Locate the cell with the specified text and output its (x, y) center coordinate. 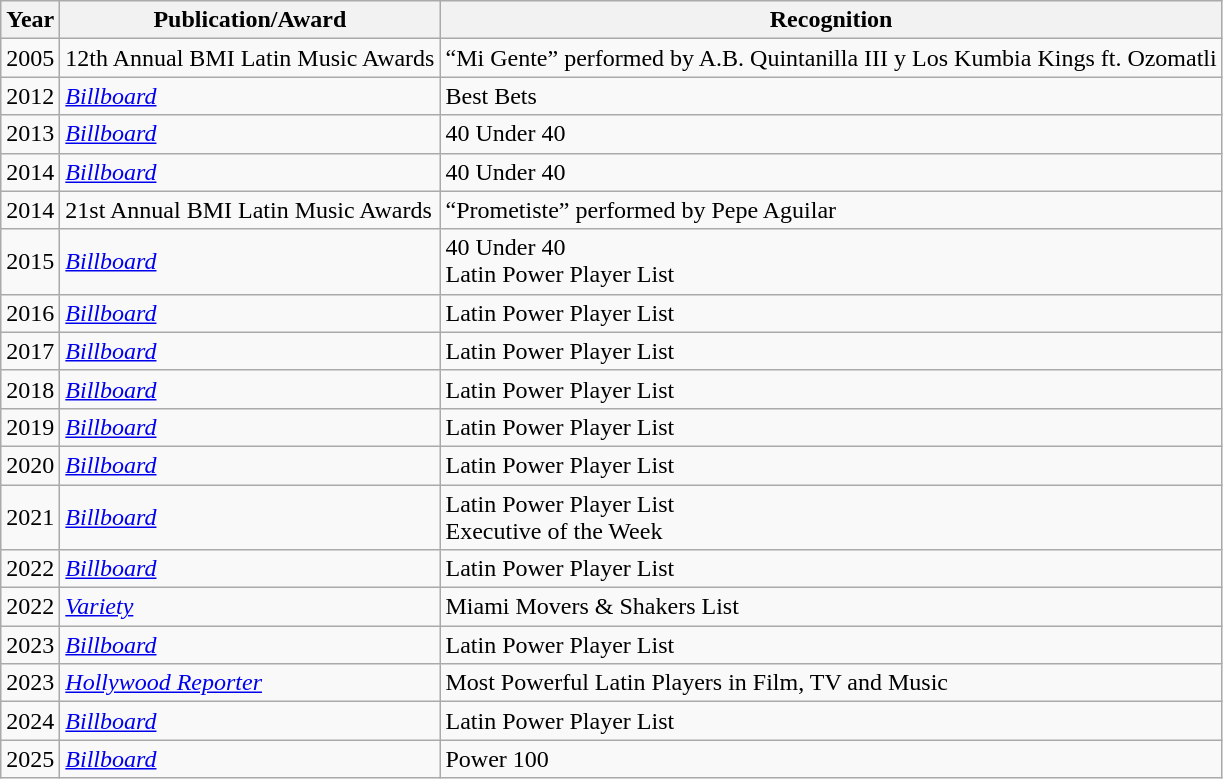
2016 (30, 313)
“Mi Gente” performed by A.B. Quintanilla III y Los Kumbia Kings ft. Ozomatli (831, 58)
2015 (30, 262)
21st Annual BMI Latin Music Awards (250, 210)
2020 (30, 465)
2017 (30, 351)
Year (30, 20)
2024 (30, 721)
Most Powerful Latin Players in Film, TV and Music (831, 683)
2025 (30, 759)
Miami Movers & Shakers List (831, 607)
2013 (30, 134)
Best Bets (831, 96)
Recognition (831, 20)
2019 (30, 427)
Hollywood Reporter (250, 683)
2018 (30, 389)
Power 100 (831, 759)
2012 (30, 96)
2005 (30, 58)
2021 (30, 516)
“Prometiste” performed by Pepe Aguilar (831, 210)
40 Under 40Latin Power Player List (831, 262)
12th Annual BMI Latin Music Awards (250, 58)
Variety (250, 607)
Latin Power Player ListExecutive of the Week (831, 516)
Publication/Award (250, 20)
